Capture the cell that displays the provided text and extract its (x, y) central coordinate. 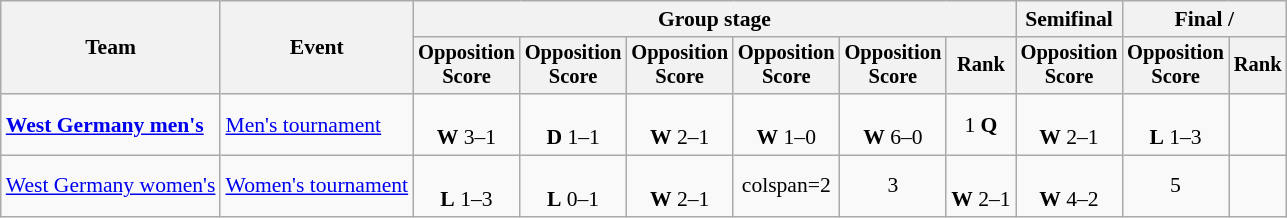
W 3–1 (466, 124)
Semifinal (1070, 19)
West Germany women's (111, 186)
W 6–0 (894, 124)
3 (894, 186)
Event (316, 48)
L 0–1 (574, 186)
West Germany men's (111, 124)
W 4–2 (1070, 186)
1 Q (980, 124)
Men's tournament (316, 124)
D 1–1 (574, 124)
Team (111, 48)
W 1–0 (786, 124)
Women's tournament (316, 186)
colspan=2 (786, 186)
5 (1176, 186)
Final / (1204, 19)
Group stage (714, 19)
